Locate the cell with the specified text and output its [x, y] center coordinate. 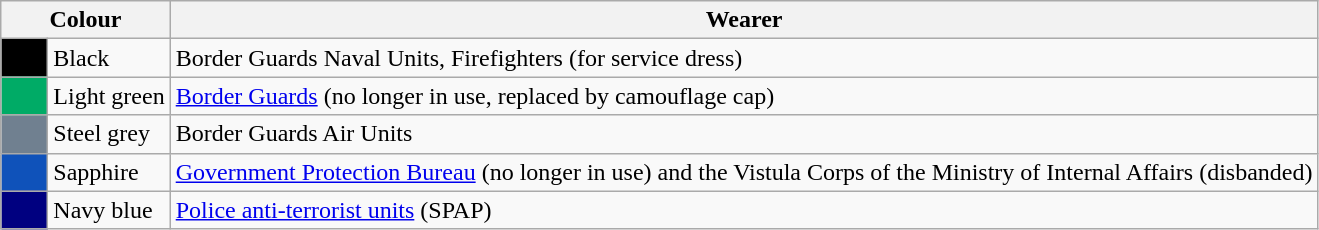
Sapphire [109, 172]
Colour [86, 20]
Government Protection Bureau (no longer in use) and the Vistula Corps of the Ministry of Internal Affairs (disbanded) [744, 172]
Wearer [744, 20]
Black [109, 58]
Border Guards (no longer in use, replaced by camouflage cap) [744, 96]
Border Guards Naval Units, Firefighters (for service dress) [744, 58]
Navy blue [109, 210]
Border Guards Air Units [744, 134]
Light green [109, 96]
Steel grey [109, 134]
Police anti-terrorist units (SPAP) [744, 210]
